Determine the (X, Y) coordinate at the center of the cell enclosing the given text.  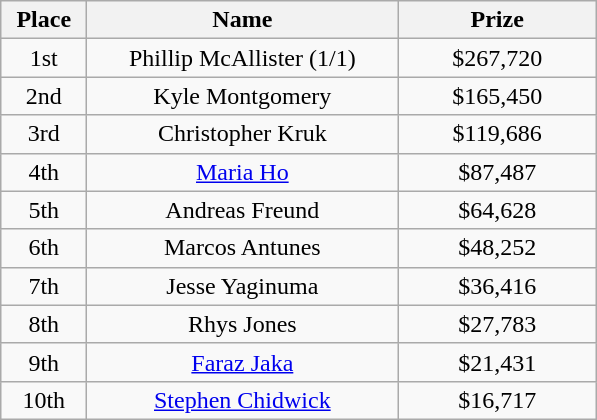
$36,416 (498, 286)
Phillip McAllister (1/1) (242, 58)
$21,431 (498, 362)
Maria Ho (242, 172)
$27,783 (498, 324)
Andreas Freund (242, 210)
Marcos Antunes (242, 248)
$16,717 (498, 400)
2nd (44, 96)
$64,628 (498, 210)
4th (44, 172)
Prize (498, 20)
Rhys Jones (242, 324)
7th (44, 286)
10th (44, 400)
$48,252 (498, 248)
Name (242, 20)
1st (44, 58)
Place (44, 20)
Jesse Yaginuma (242, 286)
$165,450 (498, 96)
8th (44, 324)
Stephen Chidwick (242, 400)
Christopher Kruk (242, 134)
Faraz Jaka (242, 362)
5th (44, 210)
$119,686 (498, 134)
$87,487 (498, 172)
$267,720 (498, 58)
3rd (44, 134)
9th (44, 362)
6th (44, 248)
Kyle Montgomery (242, 96)
